Return the (x, y) coordinate for the center point of the cell that contains the specified text.  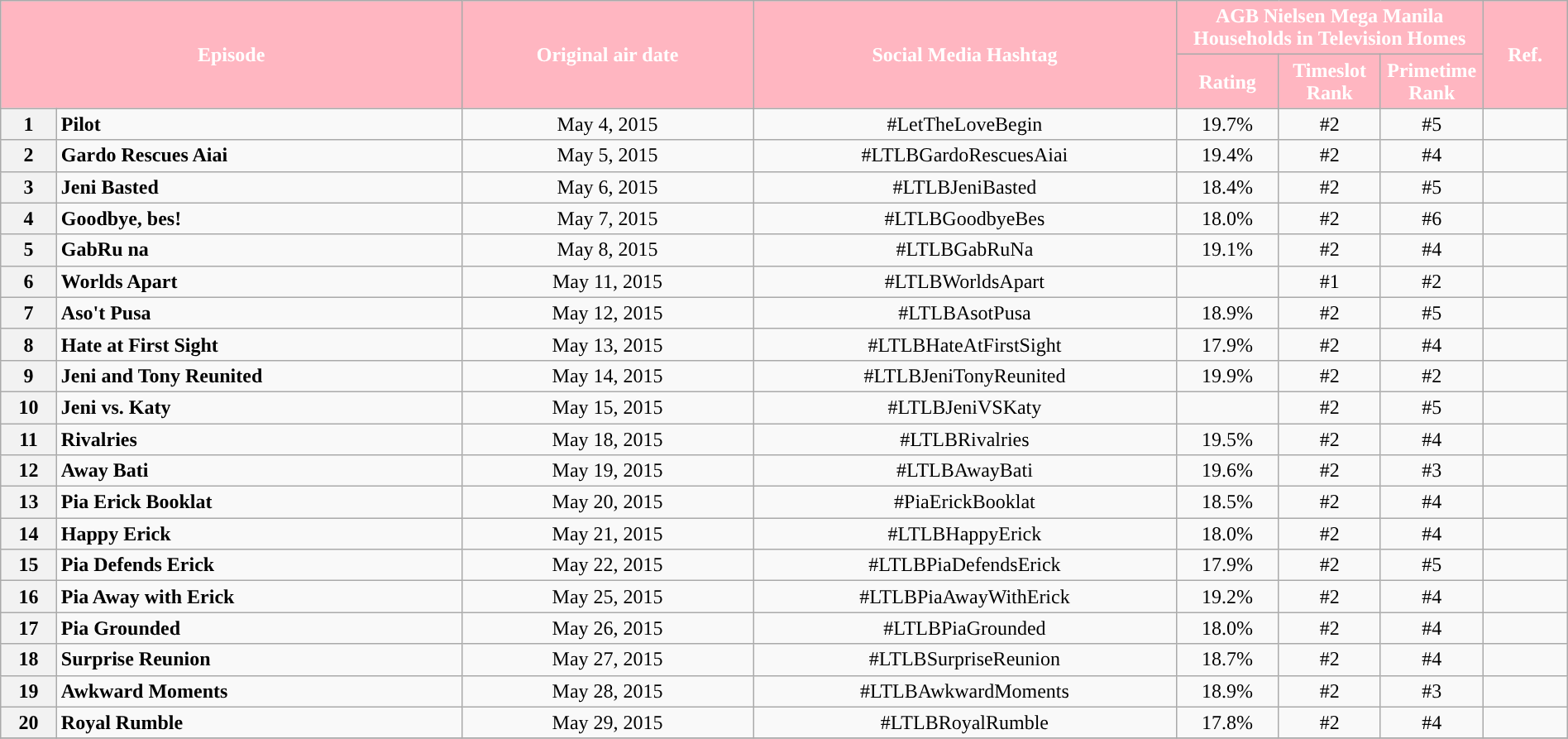
May 6, 2015 (608, 187)
Pia Away with Erick (259, 597)
#LTLBSurpriseReunion (964, 660)
#LTLBPiaGrounded (964, 628)
Pia Grounded (259, 628)
Ref. (1525, 55)
May 25, 2015 (608, 597)
Jeni Basted (259, 187)
#LTLBPiaAwayWithErick (964, 597)
May 26, 2015 (608, 628)
Royal Rumble (259, 722)
15 (29, 565)
Happy Erick (259, 534)
Rivalries (259, 439)
6 (29, 281)
Away Bati (259, 471)
16 (29, 597)
#LTLBWorldsApart (964, 281)
#LTLBJeniVSKaty (964, 407)
#LTLBRivalries (964, 439)
4 (29, 218)
#LetTheLoveBegin (964, 124)
Hate at First Sight (259, 344)
14 (29, 534)
#PiaErickBooklat (964, 502)
#LTLBRoyalRumble (964, 722)
1 (29, 124)
18 (29, 660)
7 (29, 313)
#LTLBHateAtFirstSight (964, 344)
2 (29, 156)
17.8% (1227, 722)
5 (29, 250)
AGB Nielsen Mega Manila Households in Television Homes (1330, 28)
19.5% (1227, 439)
18.7% (1227, 660)
May 21, 2015 (608, 534)
May 4, 2015 (608, 124)
Jeni vs. Katy (259, 407)
18.4% (1227, 187)
19.1% (1227, 250)
May 28, 2015 (608, 691)
May 29, 2015 (608, 722)
9 (29, 376)
GabRu na (259, 250)
#LTLBGabRuNa (964, 250)
10 (29, 407)
Pia Defends Erick (259, 565)
May 15, 2015 (608, 407)
#LTLBHappyErick (964, 534)
Gardo Rescues Aiai (259, 156)
19.2% (1227, 597)
#LTLBPiaDefendsErick (964, 565)
#6 (1432, 218)
Original air date (608, 55)
20 (29, 722)
19.9% (1227, 376)
#1 (1330, 281)
#LTLBAwkwardMoments (964, 691)
Rating (1227, 81)
Episode (232, 55)
May 19, 2015 (608, 471)
#LTLBGardoRescuesAiai (964, 156)
19.6% (1227, 471)
Primetime Rank (1432, 81)
19.7% (1227, 124)
#LTLBJeniTonyReunited (964, 376)
17 (29, 628)
11 (29, 439)
Pilot (259, 124)
May 20, 2015 (608, 502)
19.4% (1227, 156)
May 7, 2015 (608, 218)
Goodbye, bes! (259, 218)
May 13, 2015 (608, 344)
Social Media Hashtag (964, 55)
19 (29, 691)
May 18, 2015 (608, 439)
Surprise Reunion (259, 660)
#LTLBJeniBasted (964, 187)
Aso't Pusa (259, 313)
May 5, 2015 (608, 156)
May 27, 2015 (608, 660)
Awkward Moments (259, 691)
Jeni and Tony Reunited (259, 376)
May 22, 2015 (608, 565)
#LTLBAwayBati (964, 471)
Timeslot Rank (1330, 81)
May 8, 2015 (608, 250)
12 (29, 471)
13 (29, 502)
May 12, 2015 (608, 313)
3 (29, 187)
Worlds Apart (259, 281)
May 14, 2015 (608, 376)
18.5% (1227, 502)
8 (29, 344)
Pia Erick Booklat (259, 502)
#LTLBAsotPusa (964, 313)
#LTLBGoodbyeBes (964, 218)
May 11, 2015 (608, 281)
